Find where the given text appears and provide that cell's center as (x, y) coordinate. 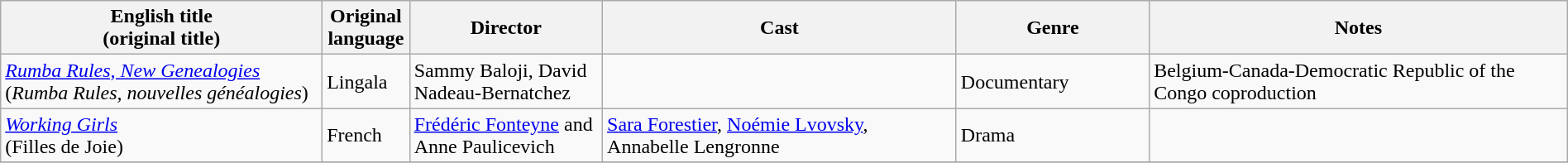
Rumba Rules, New Genealogies(Rumba Rules, nouvelles généalogies) (162, 81)
Drama (1052, 136)
Sara Forestier, Noémie Lvovsky, Annabelle Lengronne (780, 136)
French (366, 136)
Cast (780, 28)
Director (506, 28)
Sammy Baloji, David Nadeau-Bernatchez (506, 81)
Working Girls (Filles de Joie) (162, 136)
Documentary (1052, 81)
Belgium-Canada-Democratic Republic of the Congo coproduction (1359, 81)
Frédéric Fonteyne and Anne Paulicevich (506, 136)
English title (original title) (162, 28)
Original language (366, 28)
Notes (1359, 28)
Lingala (366, 81)
Genre (1052, 28)
